From the cell containing the given text, extract its center point as (x, y) coordinate. 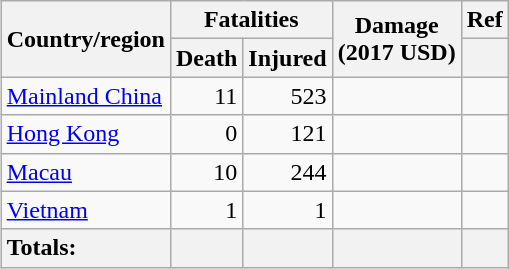
523 (288, 96)
Country/region (86, 39)
Injured (288, 58)
Totals: (86, 248)
Damage(2017 USD) (396, 39)
Vietnam (86, 210)
10 (206, 172)
11 (206, 96)
244 (288, 172)
Fatalities (251, 20)
0 (206, 134)
Macau (86, 172)
Hong Kong (86, 134)
121 (288, 134)
Mainland China (86, 96)
Ref (484, 20)
Death (206, 58)
